Return (X, Y) of the center of cell containing provided text 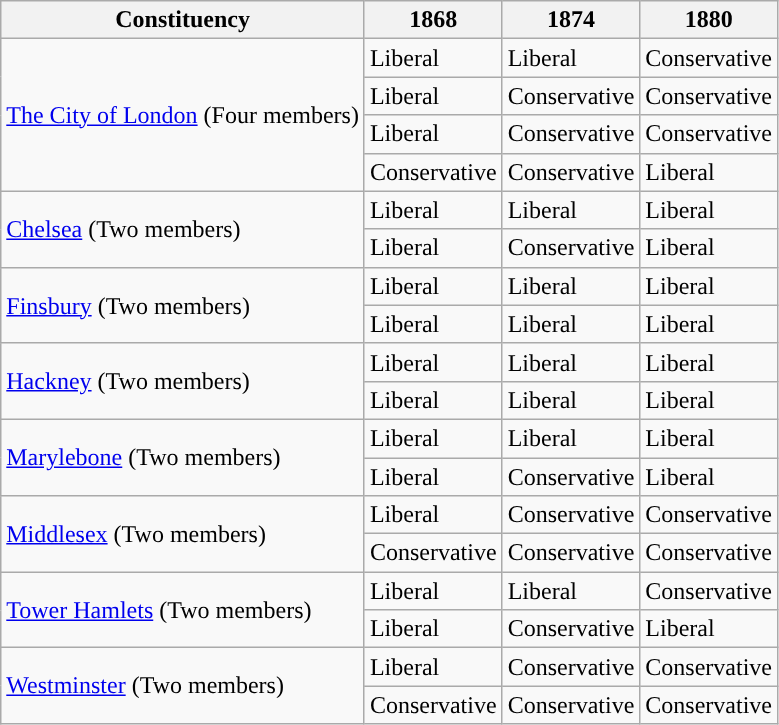
Constituency (183, 20)
1880 (709, 20)
1868 (433, 20)
Westminster (Two members) (183, 686)
Tower Hamlets (Two members) (183, 610)
The City of London (Four members) (183, 115)
1874 (571, 20)
Marylebone (Two members) (183, 457)
Chelsea (Two members) (183, 229)
Middlesex (Two members) (183, 534)
Finsbury (Two members) (183, 305)
Hackney (Two members) (183, 381)
